Extract the (X, Y) coordinate from the center of the cell holding the provided text.  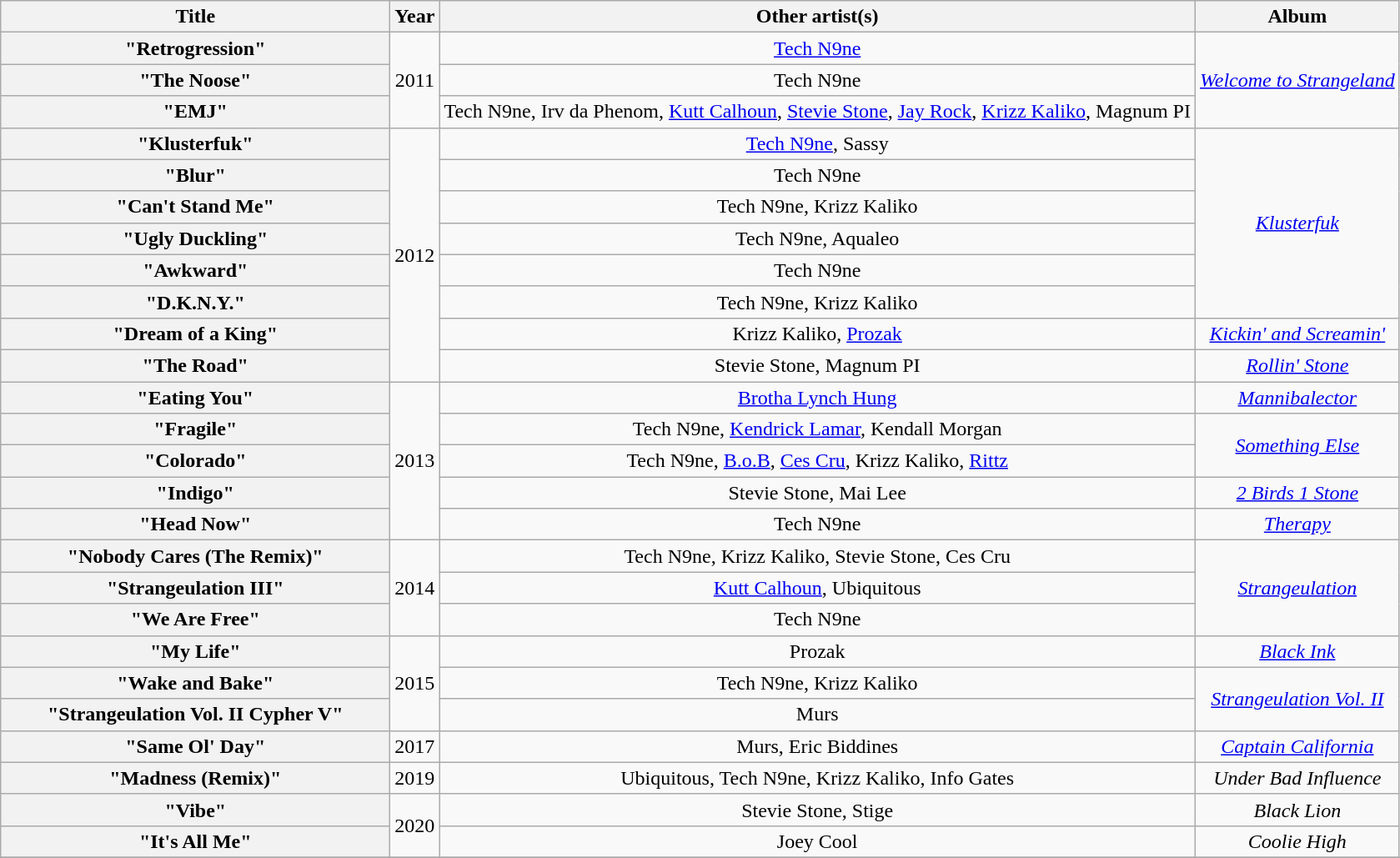
Strangeulation (1297, 588)
Black Ink (1297, 651)
"Eating You" (195, 398)
"Vibe" (195, 810)
Stevie Stone, Mai Lee (817, 493)
"Dream of a King" (195, 334)
Klusterfuk (1297, 223)
Murs, Eric Biddines (817, 746)
2012 (415, 254)
Tech N9ne, Kendrick Lamar, Kendall Morgan (817, 429)
Kutt Calhoun, Ubiquitous (817, 588)
"Indigo" (195, 493)
Tech N9ne, B.o.B, Ces Cru, Krizz Kaliko, Rittz (817, 461)
"D.K.N.Y." (195, 302)
"Strangeulation Vol. II Cypher V" (195, 715)
"Blur" (195, 175)
"Fragile" (195, 429)
2011 (415, 80)
Tech N9ne, Sassy (817, 143)
Joey Cool (817, 841)
"We Are Free" (195, 620)
Album (1297, 17)
"Strangeulation III" (195, 588)
Welcome to Strangeland (1297, 80)
"Colorado" (195, 461)
Year (415, 17)
Kickin' and Screamin' (1297, 334)
"Nobody Cares (The Remix)" (195, 556)
"Ugly Duckling" (195, 238)
"Madness (Remix)" (195, 778)
Captain California (1297, 746)
Other artist(s) (817, 17)
2020 (415, 825)
"Same Ol' Day" (195, 746)
Tech N9ne, Aqualeo (817, 238)
"Awkward" (195, 270)
"The Road" (195, 365)
Mannibalector (1297, 398)
Stevie Stone, Magnum PI (817, 365)
Stevie Stone, Stige (817, 810)
Murs (817, 715)
Rollin' Stone (1297, 365)
2015 (415, 683)
Therapy (1297, 524)
Tech N9ne, Krizz Kaliko, Stevie Stone, Ces Cru (817, 556)
"The Noose" (195, 80)
"Head Now" (195, 524)
Krizz Kaliko, Prozak (817, 334)
"Wake and Bake" (195, 683)
Tech N9ne, Irv da Phenom, Kutt Calhoun, Stevie Stone, Jay Rock, Krizz Kaliko, Magnum PI (817, 112)
Black Lion (1297, 810)
2017 (415, 746)
"Retrogression" (195, 48)
"EMJ" (195, 112)
2014 (415, 588)
"Can't Stand Me" (195, 207)
"My Life" (195, 651)
2019 (415, 778)
"It's All Me" (195, 841)
Ubiquitous, Tech N9ne, Krizz Kaliko, Info Gates (817, 778)
Something Else (1297, 445)
Brotha Lynch Hung (817, 398)
Title (195, 17)
Coolie High (1297, 841)
2 Birds 1 Stone (1297, 493)
"Klusterfuk" (195, 143)
Under Bad Influence (1297, 778)
2013 (415, 461)
Strangeulation Vol. II (1297, 699)
Prozak (817, 651)
